Scan for the cell matching the given text and deliver its (X, Y) coordinate at center. 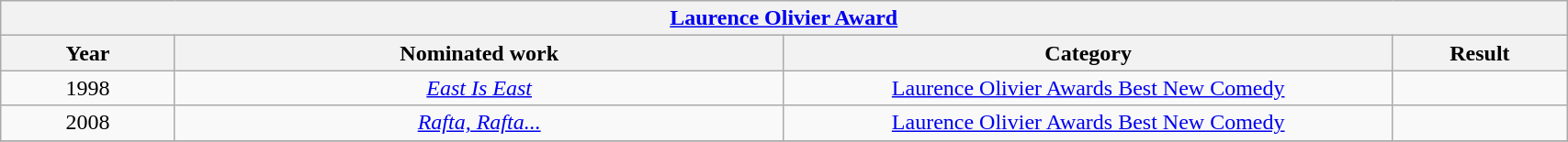
2008 (88, 123)
Laurence Olivier Award (784, 18)
Rafta, Rafta... (479, 123)
Nominated work (479, 53)
1998 (88, 88)
Result (1479, 53)
Year (88, 53)
East Is East (479, 88)
Category (1088, 53)
